Locate the cell with the specified text and output its [X, Y] center coordinate. 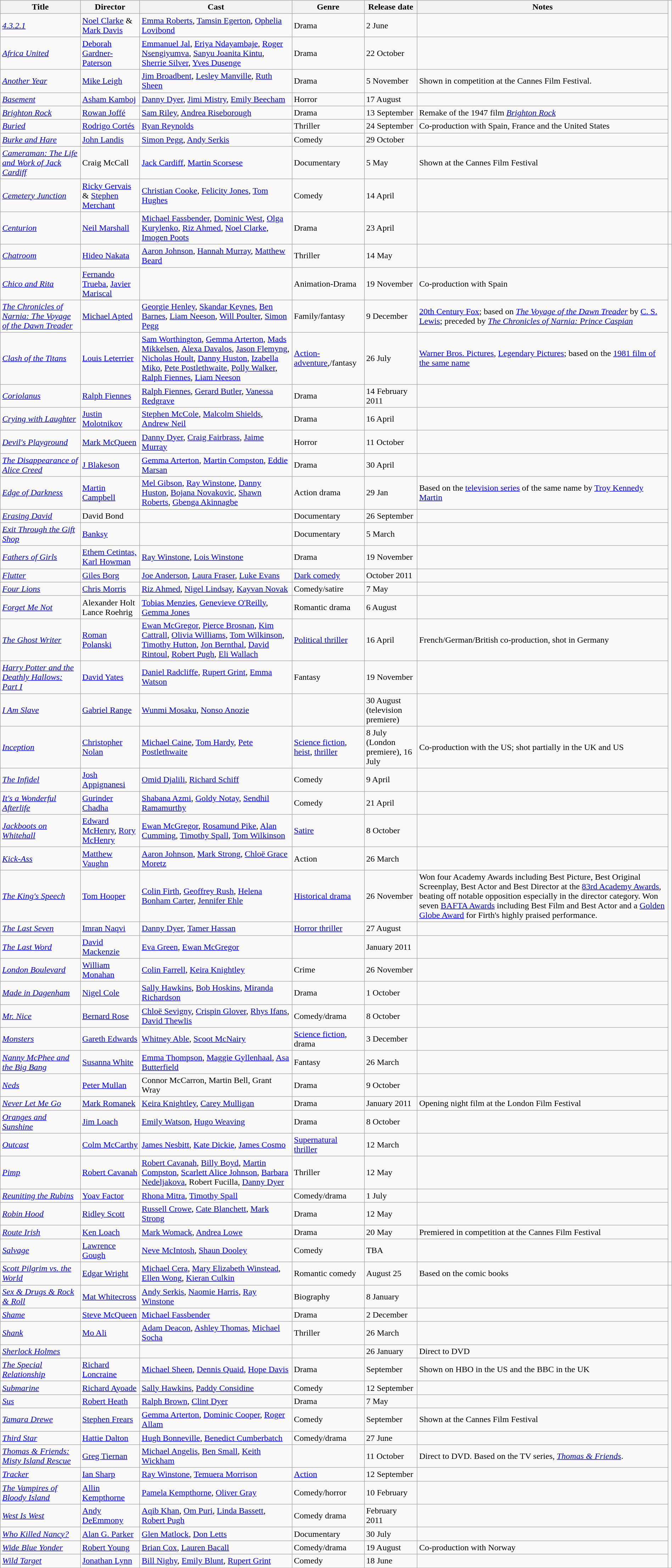
Robin Hood [40, 1214]
Ray Winstone, Lois Winstone [216, 557]
Jackboots on Whitehall [40, 831]
Romantic drama [328, 607]
5 May [391, 163]
Jonathan Lynn [110, 1561]
Romantic comedy [328, 1273]
Glen Matlock, Don Letts [216, 1534]
Africa United [40, 53]
Animation-Drama [328, 283]
26 January [391, 1351]
David Mackenzie [110, 947]
Basement [40, 99]
David Bond [110, 516]
Banksy [110, 534]
Remake of the 1947 film Brighton Rock [542, 113]
Craig McCall [110, 163]
Richard Ayoade [110, 1388]
Sherlock Holmes [40, 1351]
Four Lions [40, 589]
August 25 [391, 1273]
Mat Whitecross [110, 1297]
Eva Green, Ewan McGregor [216, 947]
Science fiction, heist, thriller [328, 748]
Simon Pegg, Andy Serkis [216, 140]
Rhona Mitra, Timothy Spall [216, 1196]
Chico and Rita [40, 283]
27 June [391, 1438]
5 November [391, 81]
30 July [391, 1534]
Dark comedy [328, 575]
Jim Loach [110, 1122]
Asham Kamboj [110, 99]
Noel Clarke & Mark Davis [110, 26]
Route Irish [40, 1232]
Notes [542, 7]
Mark McQueen [110, 442]
14 February 2011 [391, 396]
Genre [328, 7]
26 July [391, 359]
Fathers of Girls [40, 557]
Centurion [40, 228]
Colm McCarthy [110, 1145]
Gabriel Range [110, 710]
Aqib Khan, Om Puri, Linda Bassett, Robert Pugh [216, 1516]
Sam Riley, Andrea Riseborough [216, 113]
Danny Dyer, Craig Fairbrass, Jaime Murray [216, 442]
Colin Farrell, Keira Knightley [216, 970]
Ricky Gervais & Stephen Merchant [110, 195]
Wild Target [40, 1561]
David Yates [110, 677]
Action-adventure,/fantasy [328, 359]
Neil Marshall [110, 228]
20 May [391, 1232]
Chatroom [40, 256]
Comedy/horror [328, 1493]
Michael Fassbender, Dominic West, Olga Kurylenko, Riz Ahmed, Noel Clarke, Imogen Poots [216, 228]
5 March [391, 534]
14 April [391, 195]
Rodrigo Cortés [110, 126]
Monsters [40, 1039]
Ralph Fiennes, Gerard Butler, Vanessa Redgrave [216, 396]
Imran Naqvi [110, 929]
Susanna White [110, 1062]
Fernando Trueba, Javier Mariscal [110, 283]
Richard Loncraine [110, 1370]
18 June [391, 1561]
Ewan McGregor, Rosamund Pike, Alan Cumming, Timothy Spall, Tom Wilkinson [216, 831]
Adam Deacon, Ashley Thomas, Michael Socha [216, 1333]
Based on the television series of the same name by Troy Kennedy Martin [542, 493]
February 2011 [391, 1516]
30 August (television premiere) [391, 710]
9 December [391, 316]
Sex & Drugs & Rock & Roll [40, 1297]
Stephen McCole, Malcolm Shields, Andrew Neil [216, 419]
30 April [391, 465]
Co-production with Norway [542, 1547]
Steve McQueen [110, 1315]
Third Star [40, 1438]
1 July [391, 1196]
Title [40, 7]
Ken Loach [110, 1232]
Emma Thompson, Maggie Gyllenhaal, Asa Butterfield [216, 1062]
22 October [391, 53]
Christian Cooke, Felicity Jones, Tom Hughes [216, 195]
Flutter [40, 575]
Emily Watson, Hugo Weaving [216, 1122]
Erasing David [40, 516]
Co-production with Spain, France and the United States [542, 126]
Mark Womack, Andrea Lowe [216, 1232]
The Infidel [40, 780]
Gurinder Chadha [110, 803]
Wide Blue Yonder [40, 1547]
Sally Hawkins, Bob Hoskins, Miranda Richardson [216, 993]
Pimp [40, 1173]
Ray Winstone, Temuera Morrison [216, 1474]
Action drama [328, 493]
Tobias Menzies, Genevieve O'Reilly, Gemma Jones [216, 607]
Wunmi Mosaku, Nonso Anozie [216, 710]
Nigel Cole [110, 993]
Tracker [40, 1474]
Outcast [40, 1145]
J Blakeson [110, 465]
Robert Young [110, 1547]
Brighton Rock [40, 113]
2 December [391, 1315]
French/German/British co-production, shot in Germany [542, 640]
Alexander HoltLance Roehrig [110, 607]
Coriolanus [40, 396]
Sus [40, 1401]
Andy DeEmmony [110, 1516]
Robert Cavanah, Billy Boyd, Martin Compston, Scarlett Alice Johnson, Barbara Nedeljakova, Robert Fucilla, Danny Dyer [216, 1173]
Aaron Johnson, Mark Strong, Chloë Grace Moretz [216, 859]
Ian Sharp [110, 1474]
The Special Relationship [40, 1370]
3 December [391, 1039]
Thomas & Friends: Misty Island Rescue [40, 1456]
Ethem Cetintas, Karl Howman [110, 557]
Alan G. Parker [110, 1534]
Georgie Henley, Skandar Keynes, Ben Barnes, Liam Neeson, Will Poulter, Simon Pegg [216, 316]
Joe Anderson, Laura Fraser, Luke Evans [216, 575]
Oranges and Sunshine [40, 1122]
19 August [391, 1547]
Lawrence Gough [110, 1251]
Based on the comic books [542, 1273]
9 October [391, 1085]
Danny Dyer, Tamer Hassan [216, 929]
Co-production with the US; shot partially in the UK and US [542, 748]
Deborah Gardner-Paterson [110, 53]
Another Year [40, 81]
Co-production with Spain [542, 283]
Made in Dagenham [40, 993]
Danny Dyer, Jimi Mistry, Emily Beecham [216, 99]
Mel Gibson, Ray Winstone, Danny Huston, Bojana Novakovic, Shawn Roberts, Gbenga Akinnagbe [216, 493]
Christopher Nolan [110, 748]
9 April [391, 780]
Never Let Me Go [40, 1103]
Cameraman: The Life and Work of Jack Cardiff [40, 163]
Burke and Hare [40, 140]
Sally Hawkins, Paddy Considine [216, 1388]
Scott Pilgrim vs. the World [40, 1273]
Horror thriller [328, 929]
Mo Ali [110, 1333]
Bill Nighy, Emily Blunt, Rupert Grint [216, 1561]
Hattie Dalton [110, 1438]
Devil's Playground [40, 442]
Clash of the Titans [40, 359]
Opening night film at the London Film Festival [542, 1103]
Harry Potter and the Deathly Hallows: Part I [40, 677]
Roman Polanski [110, 640]
Director [110, 7]
Shame [40, 1315]
Cemetery Junction [40, 195]
Jim Broadbent, Lesley Manville, Ruth Sheen [216, 81]
The Ghost Writer [40, 640]
Jack Cardiff, Martin Scorsese [216, 163]
4.3.2.1 [40, 26]
Salvage [40, 1251]
The Last Word [40, 947]
Reuniting the Rubins [40, 1196]
Ridley Scott [110, 1214]
Exit Through the Gift Shop [40, 534]
October 2011 [391, 575]
Riz Ahmed, Nigel Lindsay, Kayvan Novak [216, 589]
Josh Appignanesi [110, 780]
It's a Wonderful Afterlife [40, 803]
Comedy/satire [328, 589]
Bernard Rose [110, 1016]
Edward McHenry, Rory McHenry [110, 831]
Neds [40, 1085]
29 October [391, 140]
24 September [391, 126]
6 August [391, 607]
Direct to DVD [542, 1351]
12 March [391, 1145]
Inception [40, 748]
21 April [391, 803]
Nanny McPhee and the Big Bang [40, 1062]
Ryan Reynolds [216, 126]
Political thriller [328, 640]
The Disappearance of Alice Creed [40, 465]
Michael Fassbender [216, 1315]
Aaron Johnson, Hannah Murray, Matthew Beard [216, 256]
The Chronicles of Narnia: The Voyage of the Dawn Treader [40, 316]
Hugh Bonneville, Benedict Cumberbatch [216, 1438]
10 February [391, 1493]
Satire [328, 831]
Submarine [40, 1388]
The Vampires of Bloody Island [40, 1493]
Colin Firth, Geoffrey Rush, Helena Bonham Carter, Jennifer Ehle [216, 896]
27 August [391, 929]
Emma Roberts, Tamsin Egerton, Ophelia Lovibond [216, 26]
Russell Crowe, Cate Blanchett, Mark Strong [216, 1214]
14 May [391, 256]
Buried [40, 126]
Crying with Laughter [40, 419]
Andy Serkis, Naomie Harris, Ray Winstone [216, 1297]
Shank [40, 1333]
Kick-Ass [40, 859]
Whitney Able, Scoot McNairy [216, 1039]
Gemma Arterton, Martin Compston, Eddie Marsan [216, 465]
James Nesbitt, Kate Dickie, James Cosmo [216, 1145]
Peter Mullan [110, 1085]
Ralph Fiennes [110, 396]
Tom Hooper [110, 896]
Gareth Edwards [110, 1039]
17 August [391, 99]
Comedy drama [328, 1516]
26 September [391, 516]
Allin Kempthorne [110, 1493]
Greg Tiernan [110, 1456]
I Am Slave [40, 710]
Edgar Wright [110, 1273]
Justin Molotnikov [110, 419]
Emmanuel Jal, Eriya Ndayambaje, Roger Nsengiyumva, Sanyu Joanita Kintu, Sherrie Silver, Yves Dusenge [216, 53]
Edge of Darkness [40, 493]
Yoav Factor [110, 1196]
The King's Speech [40, 896]
Premiered in competition at the Cannes Film Festival [542, 1232]
Tamara Drewe [40, 1419]
Omid Djalili, Richard Schiff [216, 780]
8 July (London premiere), 16 July [391, 748]
Robert Cavanah [110, 1173]
Matthew Vaughn [110, 859]
Daniel Radcliffe, Rupert Grint, Emma Watson [216, 677]
Ewan McGregor, Pierce Brosnan, Kim Cattrall, Olivia Williams, Tom Wilkinson, Timothy Hutton, Jon Bernthal, David Rintoul, Robert Pugh, Eli Wallach [216, 640]
Connor McCarron, Martin Bell, Grant Wray [216, 1085]
Michael Cera, Mary Elizabeth Winstead, Ellen Wong, Kieran Culkin [216, 1273]
Stephen Frears [110, 1419]
Keira Knightley, Carey Mulligan [216, 1103]
Direct to DVD. Based on the TV series, Thomas & Friends. [542, 1456]
Biography [328, 1297]
1 October [391, 993]
Hideo Nakata [110, 256]
23 April [391, 228]
2 June [391, 26]
Supernatural thriller [328, 1145]
20th Century Fox; based on The Voyage of the Dawn Treader by C. S. Lewis; preceded by The Chronicles of Narnia: Prince Caspian [542, 316]
13 September [391, 113]
Mark Romanek [110, 1103]
Historical drama [328, 896]
William Monahan [110, 970]
Ralph Brown, Clint Dyer [216, 1401]
Robert Heath [110, 1401]
Mr. Nice [40, 1016]
Louis Leterrier [110, 359]
Chris Morris [110, 589]
Rowan Joffé [110, 113]
Martin Campbell [110, 493]
Who Killed Nancy? [40, 1534]
West Is West [40, 1516]
Release date [391, 7]
TBA [391, 1251]
Gemma Arterton, Dominic Cooper, Roger Allam [216, 1419]
Shown on HBO in the US and the BBC in the UK [542, 1370]
Neve McIntosh, Shaun Dooley [216, 1251]
Science fiction, drama [328, 1039]
Cast [216, 7]
Forget Me Not [40, 607]
Michael Apted [110, 316]
29 Jan [391, 493]
Giles Borg [110, 575]
Michael Caine, Tom Hardy, Pete Postlethwaite [216, 748]
London Boulevard [40, 970]
Mike Leigh [110, 81]
Family/fantasy [328, 316]
8 January [391, 1297]
The Last Seven [40, 929]
Shown in competition at the Cannes Film Festival. [542, 81]
Michael Angelis, Ben Small, Keith Wickham [216, 1456]
Shabana Azmi, Goldy Notay, Sendhil Ramamurthy [216, 803]
Pamela Kempthorne, Oliver Gray [216, 1493]
Crime [328, 970]
Warner Bros. Pictures, Legendary Pictures; based on the 1981 film of the same name [542, 359]
Michael Sheen, Dennis Quaid, Hope Davis [216, 1370]
Brian Cox, Lauren Bacall [216, 1547]
Chloë Sevigny, Crispin Glover, Rhys Ifans, David Thewlis [216, 1016]
John Landis [110, 140]
